Detect which cell encompasses the target text, then output its [X, Y] center coordinate. 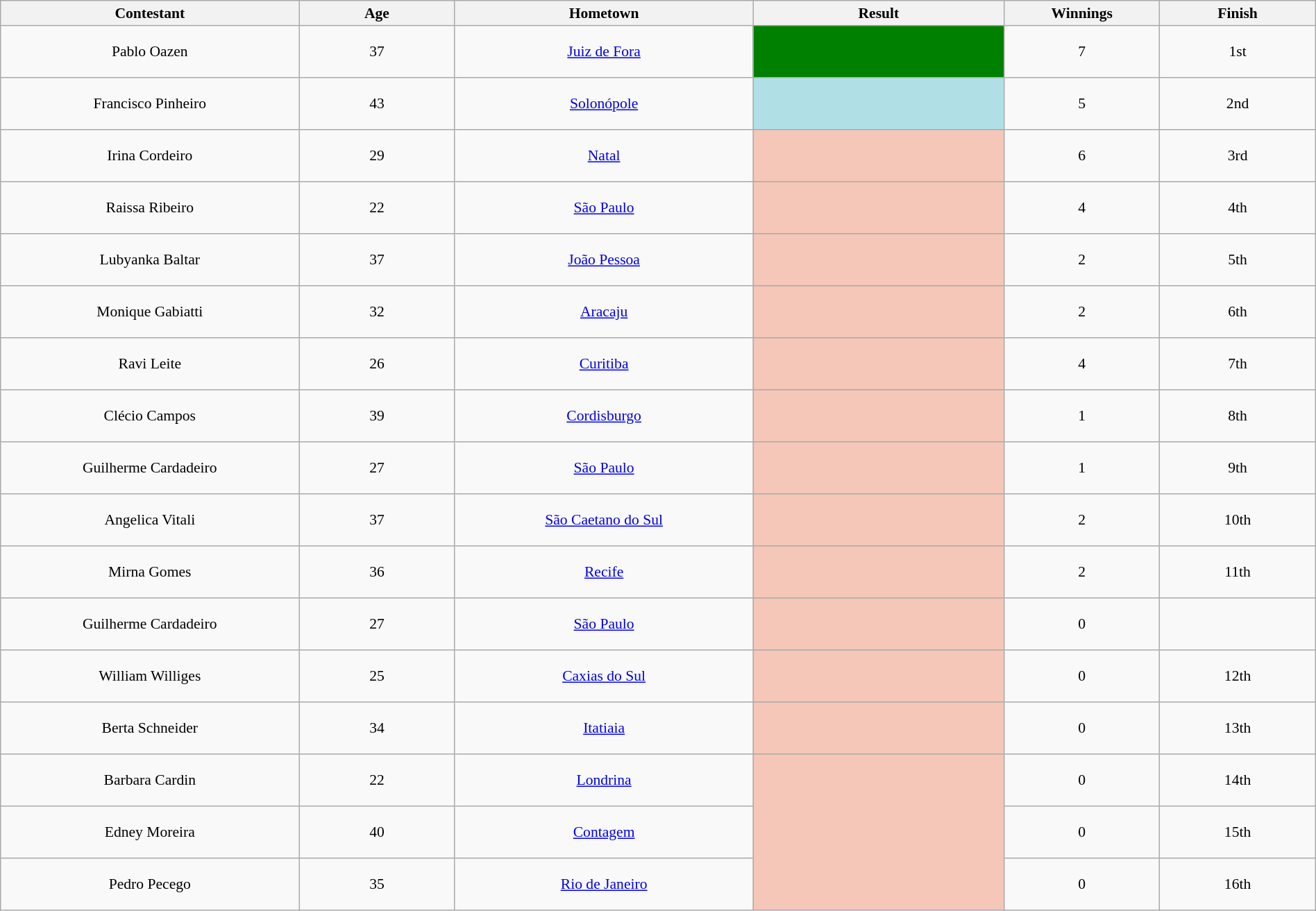
Lubyanka Baltar [150, 259]
Curitiba [604, 364]
6th [1238, 312]
São Caetano do Sul [604, 520]
6 [1082, 155]
Berta Schneider [150, 729]
Hometown [604, 13]
Finish [1238, 13]
13th [1238, 729]
35 [377, 884]
Itatiaia [604, 729]
25 [377, 676]
26 [377, 364]
29 [377, 155]
43 [377, 104]
Monique Gabiatti [150, 312]
Winnings [1082, 13]
Juiz de Fora [604, 51]
2nd [1238, 104]
34 [377, 729]
1st [1238, 51]
39 [377, 416]
Rio de Janeiro [604, 884]
João Pessoa [604, 259]
Ravi Leite [150, 364]
7th [1238, 364]
7 [1082, 51]
36 [377, 572]
Natal [604, 155]
Londrina [604, 780]
Clécio Campos [150, 416]
9th [1238, 468]
3rd [1238, 155]
Raissa Ribeiro [150, 208]
5 [1082, 104]
Solonópole [604, 104]
Age [377, 13]
4th [1238, 208]
Barbara Cardin [150, 780]
14th [1238, 780]
11th [1238, 572]
Cordisburgo [604, 416]
10th [1238, 520]
Edney Moreira [150, 833]
8th [1238, 416]
Recife [604, 572]
Mirna Gomes [150, 572]
Irina Cordeiro [150, 155]
Francisco Pinheiro [150, 104]
William Williges [150, 676]
32 [377, 312]
5th [1238, 259]
15th [1238, 833]
Pedro Pecego [150, 884]
Aracaju [604, 312]
Result [879, 13]
Caxias do Sul [604, 676]
Contagem [604, 833]
16th [1238, 884]
Angelica Vitali [150, 520]
Pablo Oazen [150, 51]
40 [377, 833]
Contestant [150, 13]
12th [1238, 676]
